Scan for the cell matching the given text and deliver its (X, Y) coordinate at center. 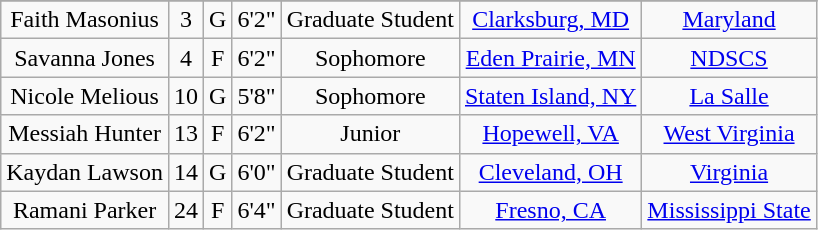
6'4" (256, 210)
Savanna Jones (85, 58)
Staten Island, NY (550, 96)
La Salle (729, 96)
5'8" (256, 96)
Fresno, CA (550, 210)
NDSCS (729, 58)
Kaydan Lawson (85, 172)
West Virginia (729, 134)
6'0" (256, 172)
4 (186, 58)
Ramani Parker (85, 210)
13 (186, 134)
Virginia (729, 172)
24 (186, 210)
Messiah Hunter (85, 134)
Faith Masonius (85, 20)
Mississippi State (729, 210)
Hopewell, VA (550, 134)
Eden Prairie, MN (550, 58)
Clarksburg, MD (550, 20)
Nicole Melious (85, 96)
Cleveland, OH (550, 172)
Junior (370, 134)
14 (186, 172)
3 (186, 20)
Maryland (729, 20)
10 (186, 96)
